From the cell containing the given text, extract its center point as (X, Y) coordinate. 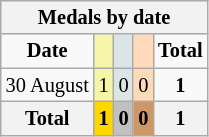
Medals by date (104, 17)
Date (48, 51)
30 August (48, 85)
